Find where the given text appears and provide that cell's center as (X, Y) coordinate. 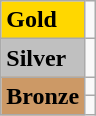
Silver (43, 58)
Gold (43, 20)
Bronze (43, 96)
